Extract the (X, Y) coordinate from the center of the cell holding the provided text.  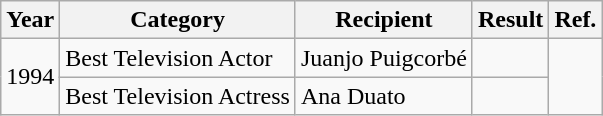
Ana Duato (384, 96)
Result (510, 20)
1994 (30, 77)
Recipient (384, 20)
Ref. (576, 20)
Best Television Actress (178, 96)
Best Television Actor (178, 58)
Juanjo Puigcorbé (384, 58)
Category (178, 20)
Year (30, 20)
